Output the (x, y) coordinate of the center of the cell containing the given text.  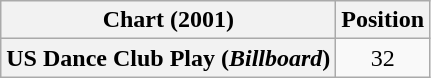
US Dance Club Play (Billboard) (168, 58)
Chart (2001) (168, 20)
32 (383, 58)
Position (383, 20)
